Pinpoint the cell where the given text exists, returning its (X, Y) midpoint coordinate. 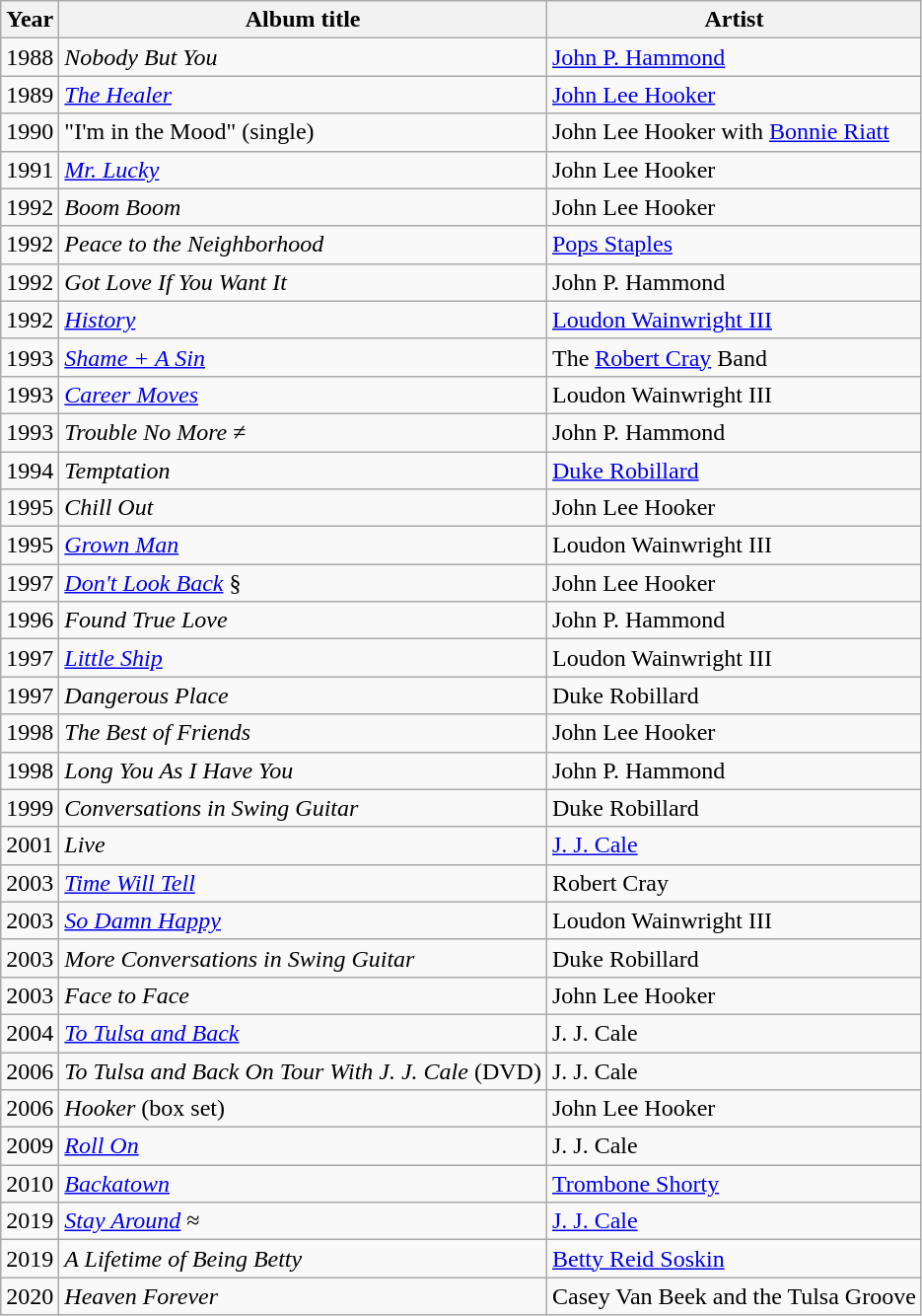
The Healer (304, 95)
Hooker (box set) (304, 1109)
Peace to the Neighborhood (304, 245)
Heaven Forever (304, 1296)
Conversations in Swing Guitar (304, 808)
1996 (30, 621)
To Tulsa and Back (304, 1033)
Grown Man (304, 546)
Roll On (304, 1146)
Year (30, 20)
Live (304, 845)
Boom Boom (304, 207)
Got Love If You Want It (304, 282)
2004 (30, 1033)
1990 (30, 132)
1989 (30, 95)
Nobody But You (304, 57)
The Best of Friends (304, 733)
Shame + A Sin (304, 357)
Face to Face (304, 995)
Career Moves (304, 395)
Stay Around ≈ (304, 1221)
Album title (304, 20)
Artist (734, 20)
Chill Out (304, 508)
1994 (30, 471)
Pops Staples (734, 245)
Dangerous Place (304, 695)
Backatown (304, 1184)
More Conversations in Swing Guitar (304, 958)
1999 (30, 808)
Betty Reid Soskin (734, 1259)
Trouble No More ≠ (304, 432)
To Tulsa and Back On Tour With J. J. Cale (DVD) (304, 1070)
2001 (30, 845)
The Robert Cray Band (734, 357)
Don't Look Back § (304, 583)
History (304, 320)
So Damn Happy (304, 920)
Mr. Lucky (304, 170)
Little Ship (304, 658)
Trombone Shorty (734, 1184)
2009 (30, 1146)
Temptation (304, 471)
A Lifetime of Being Betty (304, 1259)
Casey Van Beek and the Tulsa Groove (734, 1296)
2020 (30, 1296)
Found True Love (304, 621)
2010 (30, 1184)
Long You As I Have You (304, 770)
Time Will Tell (304, 883)
"I'm in the Mood" (single) (304, 132)
1988 (30, 57)
1991 (30, 170)
Robert Cray (734, 883)
John Lee Hooker with Bonnie Riatt (734, 132)
